Return the (X, Y) coordinate for the center point of the cell that contains the specified text.  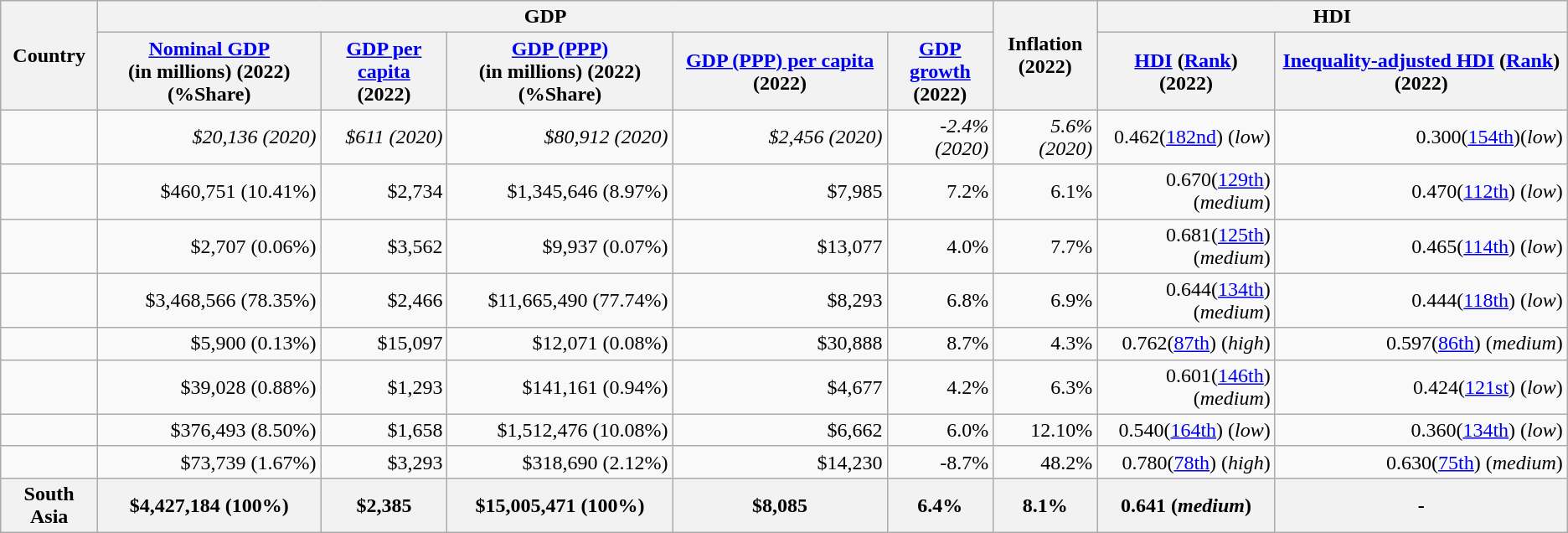
6.0% (940, 430)
$2,734 (384, 191)
$7,985 (780, 191)
$11,665,490 (77.74%) (560, 300)
4.0% (940, 246)
6.9% (1045, 300)
- (1421, 505)
Country (49, 55)
8.7% (940, 344)
$80,912 (2020) (560, 137)
6.3% (1045, 387)
0.462(182nd) (low) (1186, 137)
GDP (PPP) (in millions) (2022) (%Share) (560, 71)
0.681(125th) (medium) (1186, 246)
$4,427,184 (100%) (209, 505)
$2,385 (384, 505)
GDP (PPP) per capita (2022) (780, 71)
$5,900 (0.13%) (209, 344)
$611 (2020) (384, 137)
0.601(146th) (medium) (1186, 387)
HDI (1333, 17)
$6,662 (780, 430)
GDP (546, 17)
$2,456 (2020) (780, 137)
$8,293 (780, 300)
0.465(114th) (low) (1421, 246)
$3,562 (384, 246)
HDI (Rank)(2022) (1186, 71)
4.3% (1045, 344)
0.444(118th) (low) (1421, 300)
7.7% (1045, 246)
South Asia (49, 505)
8.1% (1045, 505)
$73,739 (1.67%) (209, 462)
$1,293 (384, 387)
48.2% (1045, 462)
$20,136 (2020) (209, 137)
12.10% (1045, 430)
$2,707 (0.06%) (209, 246)
6.4% (940, 505)
$13,077 (780, 246)
$30,888 (780, 344)
0.540(164th) (low) (1186, 430)
GDP per capita(2022) (384, 71)
$3,468,566 (78.35%) (209, 300)
0.644(134th) (medium) (1186, 300)
0.762(87th) (high) (1186, 344)
$8,085 (780, 505)
0.424(121st) (low) (1421, 387)
Inequality-adjusted HDI (Rank) (2022) (1421, 71)
0.630(75th) (medium) (1421, 462)
$4,677 (780, 387)
0.300(154th)(low) (1421, 137)
$12,071 (0.08%) (560, 344)
Inflation(2022) (1045, 55)
$3,293 (384, 462)
$9,937 (0.07%) (560, 246)
0.641 (medium) (1186, 505)
0.597(86th) (medium) (1421, 344)
0.670(129th) (medium) (1186, 191)
-8.7% (940, 462)
$1,512,476 (10.08%) (560, 430)
Nominal GDP (in millions) (2022) (%Share) (209, 71)
$15,097 (384, 344)
$376,493 (8.50%) (209, 430)
-2.4% (2020) (940, 137)
6.8% (940, 300)
$15,005,471 (100%) (560, 505)
6.1% (1045, 191)
GDP growth(2022) (940, 71)
$14,230 (780, 462)
$460,751 (10.41%) (209, 191)
5.6% (2020) (1045, 137)
$2,466 (384, 300)
4.2% (940, 387)
$39,028 (0.88%) (209, 387)
$1,658 (384, 430)
$318,690 (2.12%) (560, 462)
0.360(134th) (low) (1421, 430)
$141,161 (0.94%) (560, 387)
0.470(112th) (low) (1421, 191)
7.2% (940, 191)
$1,345,646 (8.97%) (560, 191)
0.780(78th) (high) (1186, 462)
